From the cell containing the given text, extract its center point as [X, Y] coordinate. 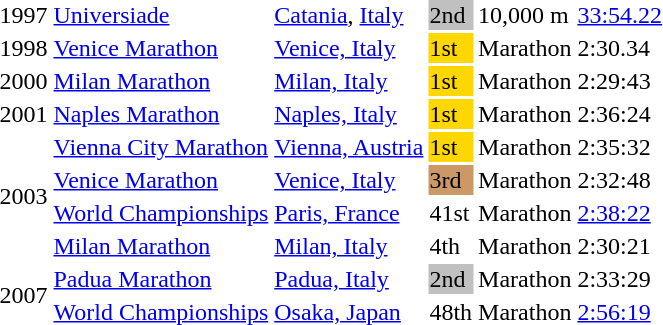
10,000 m [525, 15]
Padua Marathon [161, 279]
Naples, Italy [349, 114]
Padua, Italy [349, 279]
4th [451, 246]
Vienna, Austria [349, 147]
Naples Marathon [161, 114]
World Championships [161, 213]
Catania, Italy [349, 15]
3rd [451, 180]
Universiade [161, 15]
Vienna City Marathon [161, 147]
Paris, France [349, 213]
41st [451, 213]
